Pinpoint the cell where the given text exists, returning its [x, y] midpoint coordinate. 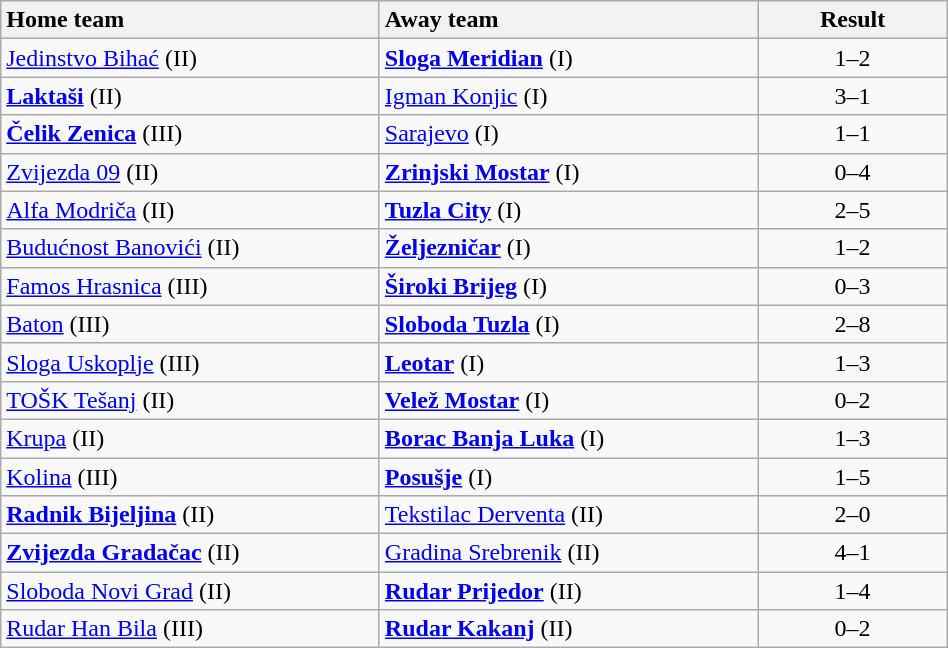
Borac Banja Luka (I) [568, 438]
Radnik Bijeljina (II) [190, 515]
Sloga Uskoplje (III) [190, 362]
TOŠK Tešanj (II) [190, 400]
Igman Konjic (I) [568, 96]
2–8 [852, 324]
Rudar Prijedor (II) [568, 591]
Result [852, 20]
Budućnost Banovići (II) [190, 248]
Leotar (I) [568, 362]
2–0 [852, 515]
Tekstilac Derventa (II) [568, 515]
0–4 [852, 172]
Alfa Modriča (II) [190, 210]
1–1 [852, 134]
Čelik Zenica (III) [190, 134]
Rudar Kakanj (II) [568, 629]
Baton (III) [190, 324]
Sloboda Novi Grad (II) [190, 591]
Away team [568, 20]
Široki Brijeg (I) [568, 286]
Laktaši (II) [190, 96]
Sloboda Tuzla (I) [568, 324]
Kolina (III) [190, 477]
Sarajevo (I) [568, 134]
Velež Mostar (I) [568, 400]
Tuzla City (I) [568, 210]
1–4 [852, 591]
Sloga Meridian (I) [568, 58]
Željezničar (I) [568, 248]
2–5 [852, 210]
4–1 [852, 553]
Rudar Han Bila (III) [190, 629]
Zrinjski Mostar (I) [568, 172]
Zvijezda 09 (II) [190, 172]
3–1 [852, 96]
Posušje (I) [568, 477]
Famos Hrasnica (III) [190, 286]
Krupa (II) [190, 438]
0–3 [852, 286]
Zvijezda Gradačac (II) [190, 553]
Jedinstvo Bihać (II) [190, 58]
1–5 [852, 477]
Gradina Srebrenik (II) [568, 553]
Home team [190, 20]
